Search for the cell housing the specified text and yield its [x, y] center coordinate. 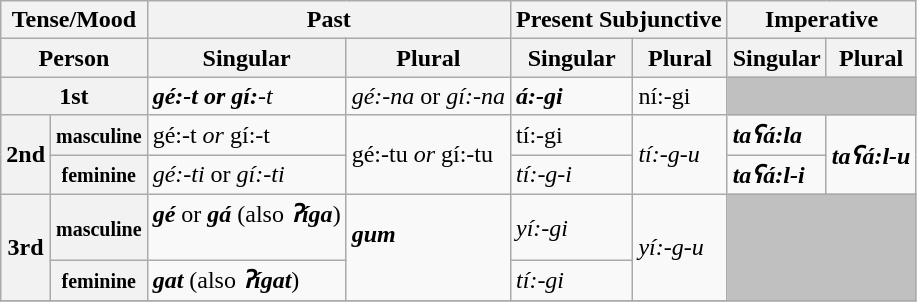
ní:-gi [680, 96]
Tense/Mood [74, 20]
yí:-gi [572, 228]
1st [74, 96]
gé or gá (also ʔíga) [246, 228]
gé:-ti or gí:-ti [246, 174]
taʕá:l-u [871, 154]
á:-gi [572, 96]
yí:-g-u [680, 247]
gé:-tu or gí:-tu [428, 154]
Present Subjunctive [620, 20]
gum [428, 247]
3rd [26, 247]
Past [328, 20]
gat (also ʔígat) [246, 281]
Imperative [822, 20]
gé:-na or gí:-na [428, 96]
2nd [26, 154]
tí:-g-u [680, 154]
tí:-g-i [572, 174]
taʕá:la [776, 135]
taʕá:l-i [776, 174]
Person [74, 58]
